Detect which cell encompasses the target text, then output its (x, y) center coordinate. 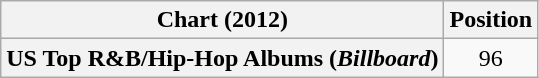
Chart (2012) (222, 20)
Position (491, 20)
US Top R&B/Hip-Hop Albums (Billboard) (222, 58)
96 (491, 58)
